Search for the cell housing the specified text and yield its (X, Y) center coordinate. 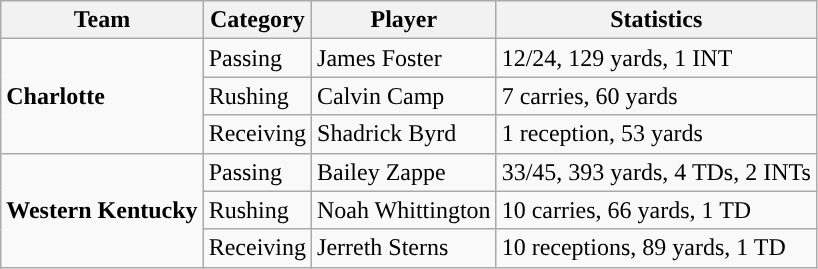
7 carries, 60 yards (656, 96)
Shadrick Byrd (404, 134)
James Foster (404, 58)
Western Kentucky (102, 210)
1 reception, 53 yards (656, 134)
33/45, 393 yards, 4 TDs, 2 INTs (656, 172)
Bailey Zappe (404, 172)
10 carries, 66 yards, 1 TD (656, 210)
12/24, 129 yards, 1 INT (656, 58)
Team (102, 20)
Noah Whittington (404, 210)
Statistics (656, 20)
Calvin Camp (404, 96)
10 receptions, 89 yards, 1 TD (656, 248)
Jerreth Sterns (404, 248)
Player (404, 20)
Category (257, 20)
Charlotte (102, 96)
